For the text-containing cell, return its midpoint in [x, y] coordinate format. 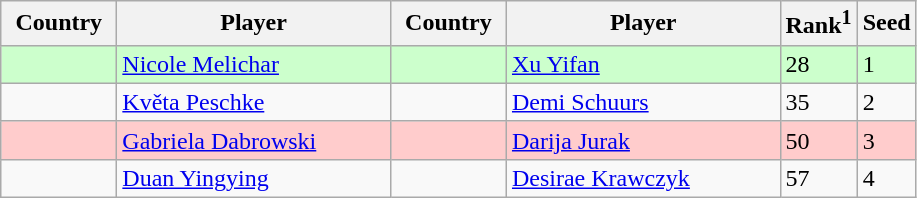
2 [886, 102]
28 [818, 64]
Darija Jurak [643, 140]
Demi Schuurs [643, 102]
50 [818, 140]
Xu Yifan [643, 64]
35 [818, 102]
57 [818, 178]
4 [886, 178]
Rank1 [818, 24]
Desirae Krawczyk [643, 178]
3 [886, 140]
1 [886, 64]
Duan Yingying [254, 178]
Seed [886, 24]
Květa Peschke [254, 102]
Nicole Melichar [254, 64]
Gabriela Dabrowski [254, 140]
